For the text-containing cell, return its midpoint in (X, Y) coordinate format. 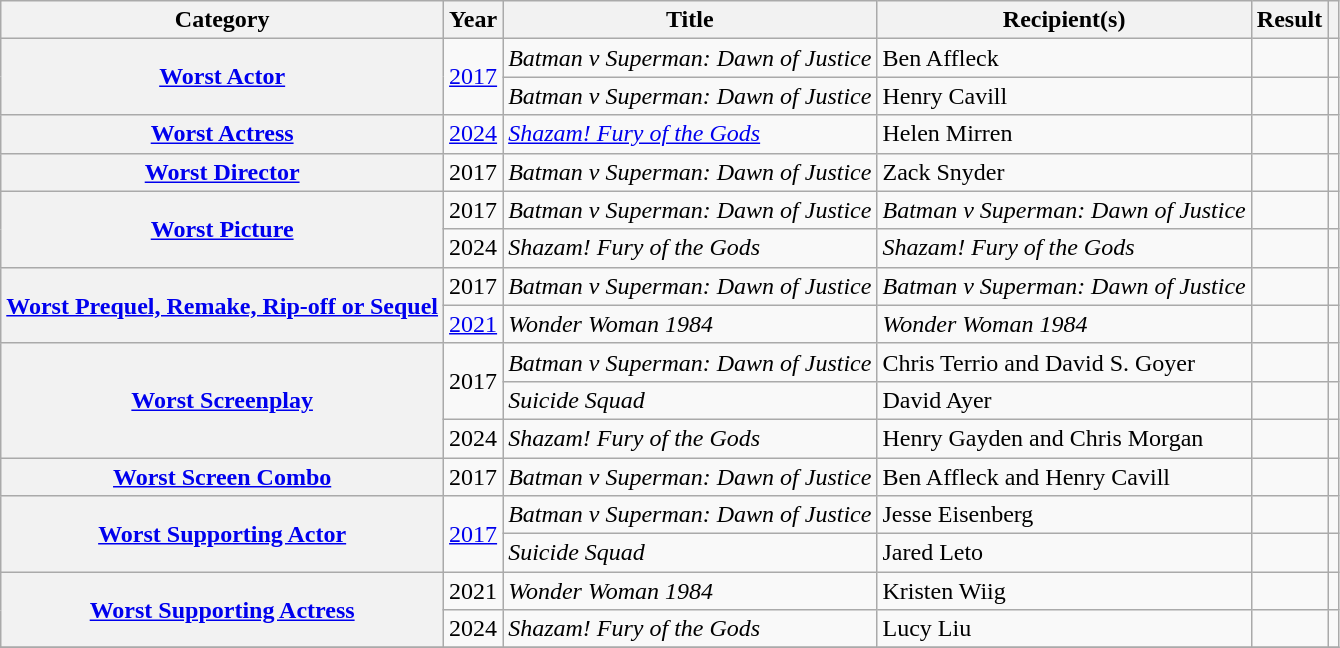
Worst Actress (222, 134)
Worst Prequel, Remake, Rip-off or Sequel (222, 305)
Chris Terrio and David S. Goyer (1064, 362)
Recipient(s) (1064, 20)
Worst Supporting Actor (222, 534)
Jesse Eisenberg (1064, 515)
Zack Snyder (1064, 172)
Ben Affleck (1064, 58)
Category (222, 20)
Henry Gayden and Chris Morgan (1064, 438)
Worst Screenplay (222, 400)
David Ayer (1064, 400)
Worst Actor (222, 77)
Jared Leto (1064, 553)
Ben Affleck and Henry Cavill (1064, 477)
Helen Mirren (1064, 134)
Title (690, 20)
Result (1289, 20)
Worst Director (222, 172)
Worst Picture (222, 229)
Worst Supporting Actress (222, 610)
Worst Screen Combo (222, 477)
Year (474, 20)
Kristen Wiig (1064, 591)
Lucy Liu (1064, 629)
Henry Cavill (1064, 96)
